Output the [x, y] coordinate of the center of the cell containing the given text.  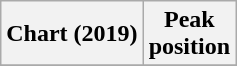
Chart (2019) [72, 34]
Peakposition [189, 34]
